Search for the cell housing the specified text and yield its [x, y] center coordinate. 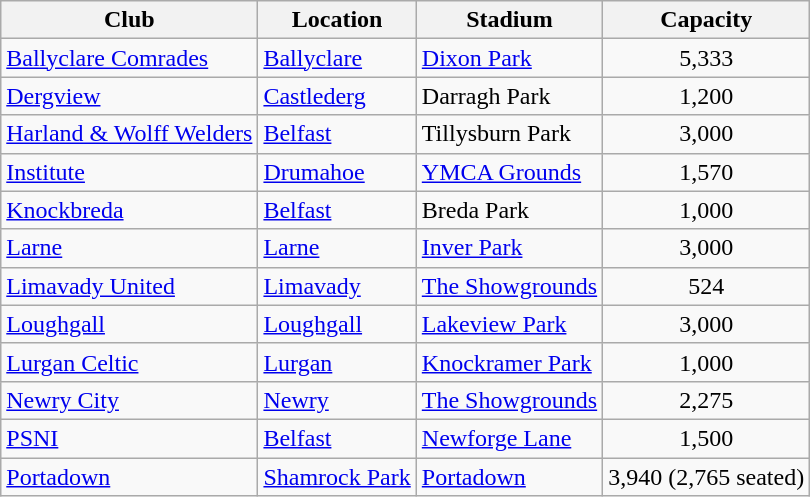
Institute [130, 172]
2,275 [706, 400]
Knockbreda [130, 210]
5,333 [706, 58]
1,500 [706, 438]
Limavady United [130, 286]
Lakeview Park [509, 324]
YMCA Grounds [509, 172]
Ballyclare Comrades [130, 58]
Knockramer Park [509, 362]
Tillysburn Park [509, 134]
Club [130, 20]
Lurgan Celtic [130, 362]
Castlederg [337, 96]
3,940 (2,765 seated) [706, 477]
Shamrock Park [337, 477]
Ballyclare [337, 58]
Darragh Park [509, 96]
Newry City [130, 400]
Limavady [337, 286]
Stadium [509, 20]
Breda Park [509, 210]
Drumahoe [337, 172]
524 [706, 286]
Lurgan [337, 362]
Newforge Lane [509, 438]
PSNI [130, 438]
Harland & Wolff Welders [130, 134]
Newry [337, 400]
Capacity [706, 20]
1,570 [706, 172]
1,200 [706, 96]
Dergview [130, 96]
Inver Park [509, 248]
Dixon Park [509, 58]
Location [337, 20]
